For the text-containing cell, return its midpoint in (x, y) coordinate format. 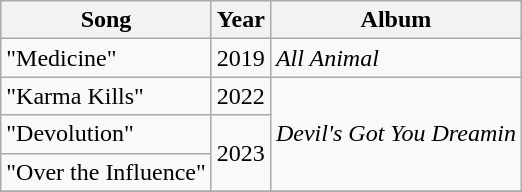
"Devolution" (106, 134)
Album (396, 20)
2019 (240, 58)
"Karma Kills" (106, 96)
"Medicine" (106, 58)
2023 (240, 153)
All Animal (396, 58)
Devil's Got You Dreamin (396, 134)
Song (106, 20)
"Over the Influence" (106, 172)
Year (240, 20)
2022 (240, 96)
